Capture the cell that displays the provided text and extract its (x, y) central coordinate. 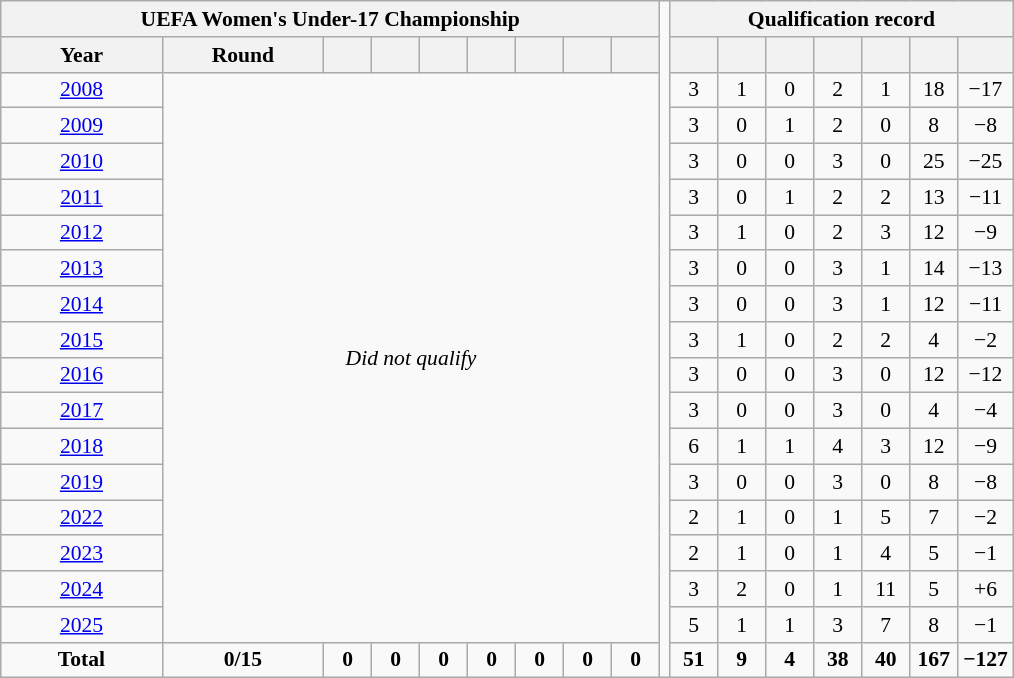
14 (934, 269)
Year (82, 55)
51 (694, 660)
−127 (986, 660)
−25 (986, 162)
2012 (82, 233)
−17 (986, 90)
UEFA Women's Under-17 Championship (330, 19)
Total (82, 660)
2010 (82, 162)
2018 (82, 447)
2014 (82, 304)
13 (934, 197)
38 (838, 660)
2016 (82, 375)
11 (886, 589)
40 (886, 660)
Round (242, 55)
9 (742, 660)
0/15 (242, 660)
2015 (82, 340)
2023 (82, 554)
2008 (82, 90)
2024 (82, 589)
167 (934, 660)
−13 (986, 269)
Qualification record (842, 19)
2025 (82, 625)
2022 (82, 518)
Did not qualify (410, 357)
−4 (986, 411)
2011 (82, 197)
18 (934, 90)
25 (934, 162)
−12 (986, 375)
6 (694, 447)
+6 (986, 589)
2009 (82, 126)
2013 (82, 269)
2019 (82, 482)
2017 (82, 411)
